Capture the cell that displays the provided text and extract its (x, y) central coordinate. 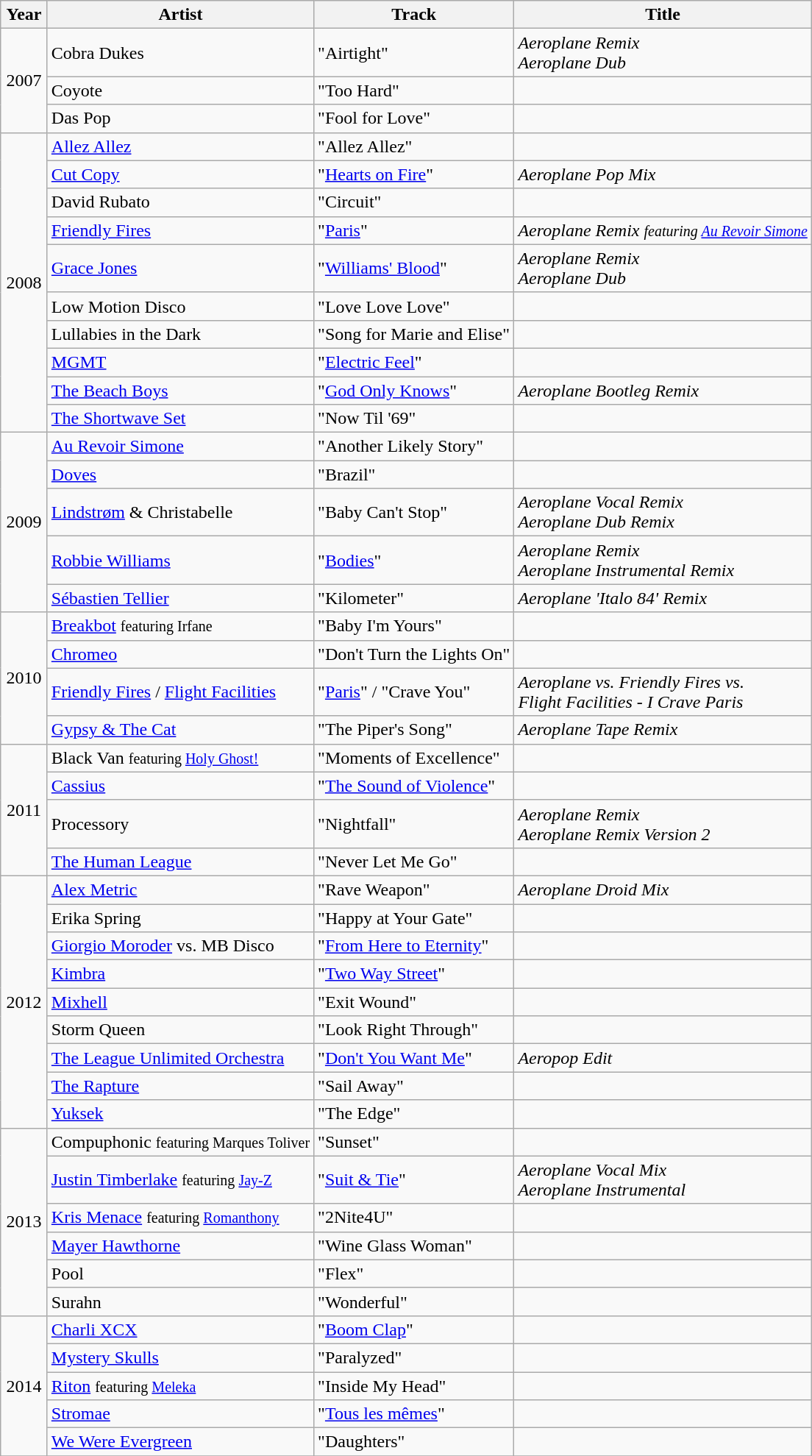
Aeroplane Remix featuring Au Revoir Simone (663, 230)
Lindstrøm & Christabelle (180, 512)
The League Unlimited Orchestra (180, 1058)
Year (24, 15)
"Song for Marie and Elise" (414, 334)
Allez Allez (180, 146)
"Hearts on Fire" (414, 174)
Lullabies in the Dark (180, 334)
Friendly Fires / Flight Facilities (180, 692)
"Rave Weapon" (414, 889)
Au Revoir Simone (180, 447)
Artist (180, 15)
Yuksek (180, 1114)
Aeroplane Bootleg Remix (663, 391)
Justin Timberlake featuring Jay-Z (180, 1180)
Compuphonic featuring Marques Toliver (180, 1142)
Aeroplane Vocal RemixAeroplane Dub Remix (663, 512)
Aeroplane RemixAeroplane Remix Version 2 (663, 824)
Cobra Dukes (180, 53)
"Brazil" (414, 475)
"Boom Clap" (414, 1329)
"Another Likely Story" (414, 447)
The Human League (180, 862)
Aeroplane Tape Remix (663, 730)
"Never Let Me Go" (414, 862)
"Airtight" (414, 53)
Kris Menace featuring Romanthony (180, 1218)
"Kilometer" (414, 598)
Cassius (180, 786)
Riton featuring Meleka (180, 1385)
"Suit & Tie" (414, 1180)
Charli XCX (180, 1329)
"Now Til '69" (414, 419)
The Shortwave Set (180, 419)
2009 (24, 522)
"Fool for Love" (414, 118)
"Exit Wound" (414, 1002)
Kimbra (180, 974)
"Allez Allez" (414, 146)
Surahn (180, 1301)
Aeroplane Vocal MixAeroplane Instrumental (663, 1180)
"The Edge" (414, 1114)
Cut Copy (180, 174)
2007 (24, 81)
2012 (24, 1002)
The Rapture (180, 1086)
Aeroplane 'Italo 84' Remix (663, 598)
Coyote (180, 90)
"Happy at Your Gate" (414, 917)
Track (414, 15)
"Don't Turn the Lights On" (414, 654)
Title (663, 15)
2008 (24, 283)
"God Only Knows" (414, 391)
"Daughters" (414, 1442)
"Paris" (414, 230)
2014 (24, 1385)
Breakbot featuring Irfane (180, 626)
Black Van featuring Holy Ghost! (180, 758)
"The Sound of Violence" (414, 786)
Processory (180, 824)
MGMT (180, 362)
Robbie Williams (180, 561)
We Were Evergreen (180, 1442)
"Inside My Head" (414, 1385)
Alex Metric (180, 889)
"Bodies" (414, 561)
"Baby I'm Yours" (414, 626)
"Love Love Love" (414, 306)
Mayer Hawthorne (180, 1246)
"Two Way Street" (414, 974)
Chromeo (180, 654)
"Paris" / "Crave You" (414, 692)
Sébastien Tellier (180, 598)
Aeroplane Pop Mix (663, 174)
"2Nite4U" (414, 1218)
"Don't You Want Me" (414, 1058)
Doves (180, 475)
2011 (24, 809)
"Wonderful" (414, 1301)
Aeroplane vs. Friendly Fires vs.Flight Facilities - I Crave Paris (663, 692)
"Nightfall" (414, 824)
Giorgio Moroder vs. MB Disco (180, 946)
2010 (24, 678)
"Too Hard" (414, 90)
Mystery Skulls (180, 1357)
"Wine Glass Woman" (414, 1246)
"Tous les mêmes" (414, 1414)
"From Here to Eternity" (414, 946)
"Moments of Excellence" (414, 758)
Low Motion Disco (180, 306)
"Baby Can't Stop" (414, 512)
Erika Spring (180, 917)
"Circuit" (414, 202)
"Paralyzed" (414, 1357)
"The Piper's Song" (414, 730)
2013 (24, 1221)
"Electric Feel" (414, 362)
Gypsy & The Cat (180, 730)
Grace Jones (180, 268)
Aeroplane RemixAeroplane Instrumental Remix (663, 561)
Aeropop Edit (663, 1058)
Mixhell (180, 1002)
"Look Right Through" (414, 1030)
Pool (180, 1274)
"Flex" (414, 1274)
"Sunset" (414, 1142)
Das Pop (180, 118)
The Beach Boys (180, 391)
David Rubato (180, 202)
"Williams' Blood" (414, 268)
Friendly Fires (180, 230)
Aeroplane Droid Mix (663, 889)
"Sail Away" (414, 1086)
Stromae (180, 1414)
Storm Queen (180, 1030)
